For the text-containing cell, return its midpoint in (X, Y) coordinate format. 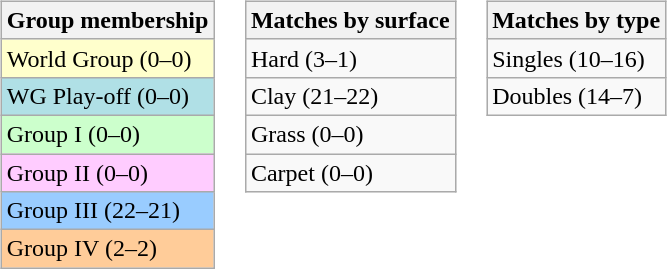
Matches by surface (350, 20)
Group II (0–0) (108, 173)
Group I (0–0) (108, 134)
World Group (0–0) (108, 58)
Matches by type (576, 20)
Clay (21–22) (350, 96)
Hard (3–1) (350, 58)
Group IV (2–2) (108, 249)
Doubles (14–7) (576, 96)
Carpet (0–0) (350, 173)
WG Play-off (0–0) (108, 96)
Group III (22–21) (108, 211)
Group membership (108, 20)
Singles (10–16) (576, 58)
Grass (0–0) (350, 134)
